Scan for the cell matching the given text and deliver its (X, Y) coordinate at center. 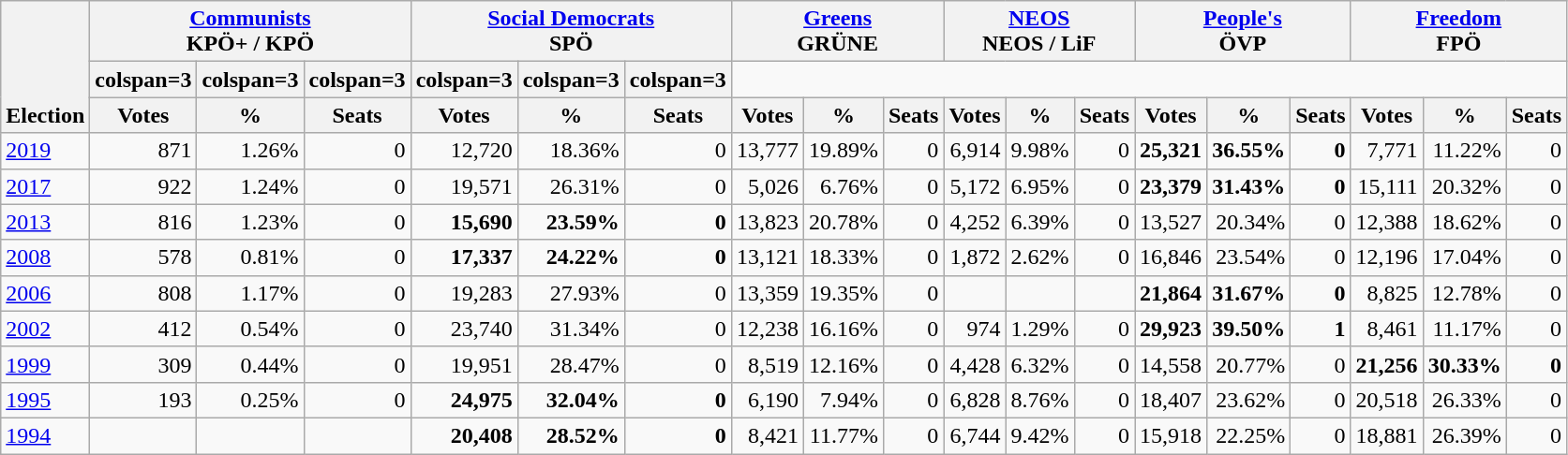
7,771 (1387, 151)
20.32% (1464, 186)
FreedomFPÖ (1458, 32)
Election (45, 67)
23.59% (571, 222)
29,923 (1172, 329)
8,519 (767, 364)
13,121 (767, 257)
0.81% (250, 257)
871 (143, 151)
6,828 (975, 400)
CommunistsKPÖ+ / KPÖ (250, 32)
NEOSNEOS / LiF (1039, 32)
21,256 (1387, 364)
11.17% (1464, 329)
7.94% (844, 400)
People'sÖVP (1243, 32)
1 (1321, 329)
19,951 (464, 364)
9.42% (1040, 435)
11.22% (1464, 151)
20,518 (1387, 400)
21,864 (1172, 293)
1.17% (250, 293)
25,321 (1172, 151)
6.95% (1040, 186)
24,975 (464, 400)
12,196 (1387, 257)
4,428 (975, 364)
2002 (45, 329)
20,408 (464, 435)
6,914 (975, 151)
2006 (45, 293)
13,823 (767, 222)
578 (143, 257)
19.35% (844, 293)
5,172 (975, 186)
816 (143, 222)
27.93% (571, 293)
2019 (45, 151)
9.98% (1040, 151)
23.62% (1248, 400)
8,825 (1387, 293)
12,720 (464, 151)
19,571 (464, 186)
26.33% (1464, 400)
16,846 (1172, 257)
16.16% (844, 329)
28.52% (571, 435)
193 (143, 400)
13,527 (1172, 222)
31.67% (1248, 293)
974 (975, 329)
23,740 (464, 329)
15,918 (1172, 435)
18.36% (571, 151)
2017 (45, 186)
18,881 (1387, 435)
12.78% (1464, 293)
20.77% (1248, 364)
31.43% (1248, 186)
19.89% (844, 151)
808 (143, 293)
11.77% (844, 435)
4,252 (975, 222)
13,777 (767, 151)
1995 (45, 400)
8.76% (1040, 400)
1999 (45, 364)
0.44% (250, 364)
1.24% (250, 186)
12.16% (844, 364)
0.54% (250, 329)
24.22% (571, 257)
2.62% (1040, 257)
23.54% (1248, 257)
36.55% (1248, 151)
26.39% (1464, 435)
12,388 (1387, 222)
32.04% (571, 400)
28.47% (571, 364)
22.25% (1248, 435)
1.23% (250, 222)
6.76% (844, 186)
309 (143, 364)
6,744 (975, 435)
18.33% (844, 257)
39.50% (1248, 329)
2008 (45, 257)
13,359 (767, 293)
GreensGRÜNE (838, 32)
17,337 (464, 257)
18.62% (1464, 222)
19,283 (464, 293)
Social DemocratsSPÖ (571, 32)
0.25% (250, 400)
1.29% (1040, 329)
26.31% (571, 186)
23,379 (1172, 186)
31.34% (571, 329)
17.04% (1464, 257)
922 (143, 186)
8,461 (1387, 329)
6.39% (1040, 222)
6.32% (1040, 364)
18,407 (1172, 400)
14,558 (1172, 364)
20.78% (844, 222)
15,690 (464, 222)
5,026 (767, 186)
1994 (45, 435)
12,238 (767, 329)
6,190 (767, 400)
20.34% (1248, 222)
2013 (45, 222)
1,872 (975, 257)
1.26% (250, 151)
8,421 (767, 435)
15,111 (1387, 186)
412 (143, 329)
30.33% (1464, 364)
